Return (x, y) of the center of cell containing provided text 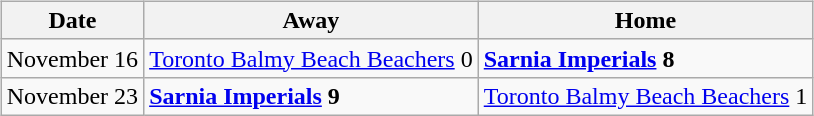
Toronto Balmy Beach Beachers 0 (312, 58)
Away (312, 20)
Toronto Balmy Beach Beachers 1 (646, 96)
Date (72, 20)
Sarnia Imperials 9 (312, 96)
November 23 (72, 96)
November 16 (72, 58)
Home (646, 20)
Sarnia Imperials 8 (646, 58)
